Capture the cell that displays the provided text and extract its (x, y) central coordinate. 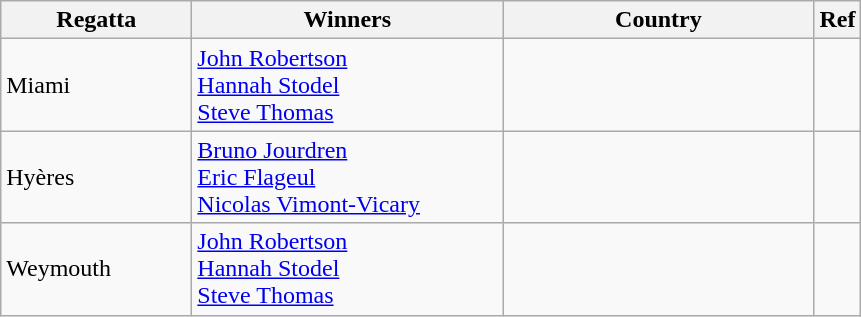
Weymouth (96, 269)
Country (658, 20)
Winners (348, 20)
Ref (838, 20)
Hyères (96, 177)
Miami (96, 85)
Regatta (96, 20)
Bruno JourdrenEric FlageulNicolas Vimont-Vicary (348, 177)
